Identify which cell holds the provided text, then report its (x, y) central coordinate. 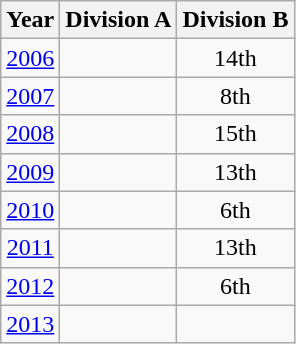
2008 (30, 134)
Division A (118, 20)
Year (30, 20)
2012 (30, 286)
2011 (30, 248)
2009 (30, 172)
Division B (236, 20)
2010 (30, 210)
14th (236, 58)
2007 (30, 96)
2013 (30, 324)
15th (236, 134)
2006 (30, 58)
8th (236, 96)
